Return [x, y] of the center of cell containing provided text 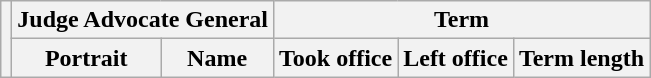
Judge Advocate General [143, 20]
Term length [581, 58]
Name [218, 58]
Took office [336, 58]
Term [462, 20]
Left office [456, 58]
Portrait [86, 58]
